Extract the [X, Y] coordinate from the center of the cell holding the provided text.  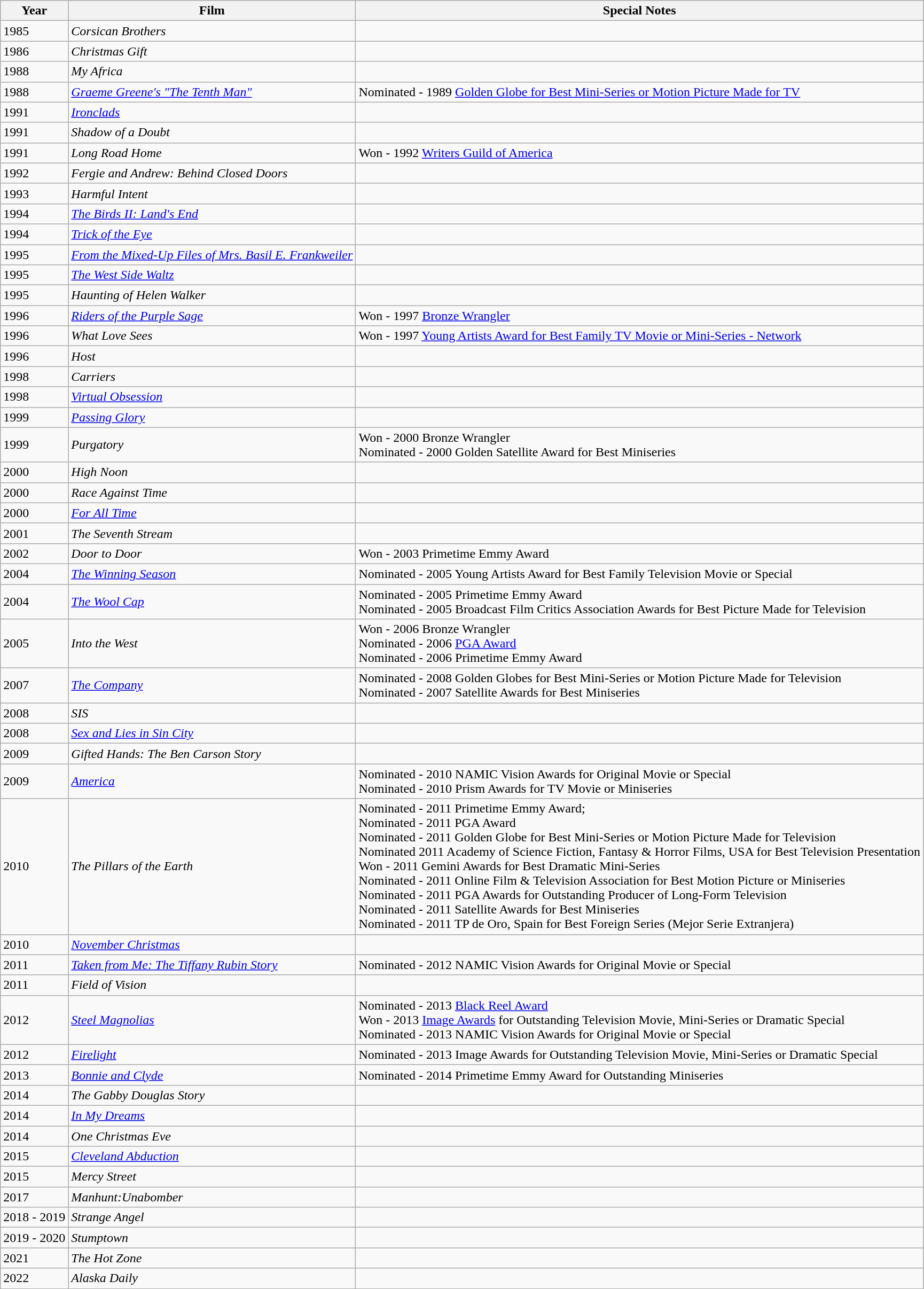
Field of Vision [212, 985]
Alaska Daily [212, 1278]
Special Notes [640, 11]
Nominated - 2008 Golden Globes for Best Mini-Series or Motion Picture Made for Television Nominated - 2007 Satellite Awards for Best Miniseries [640, 686]
2021 [34, 1258]
America [212, 781]
In My Dreams [212, 1115]
2007 [34, 686]
Riders of the Purple Sage [212, 316]
The Winning Season [212, 574]
Mercy Street [212, 1177]
My Africa [212, 72]
The Pillars of the Earth [212, 866]
The Company [212, 686]
Nominated - 2010 NAMIC Vision Awards for Original Movie or Special Nominated - 2010 Prism Awards for TV Movie or Miniseries [640, 781]
2017 [34, 1197]
Carriers [212, 377]
Nominated - 2012 NAMIC Vision Awards for Original Movie or Special [640, 965]
Graeme Greene's "The Tenth Man" [212, 92]
Shadow of a Doubt [212, 132]
The Seventh Stream [212, 533]
What Love Sees [212, 336]
From the Mixed-Up Files of Mrs. Basil E. Frankweiler [212, 255]
For All Time [212, 513]
1986 [34, 51]
Won - 2000 Bronze Wrangler Nominated - 2000 Golden Satellite Award for Best Miniseries [640, 444]
Gifted Hands: The Ben Carson Story [212, 754]
Host [212, 356]
The Wool Cap [212, 601]
Bonnie and Clyde [212, 1075]
Ironclads [212, 112]
Won - 2003 Primetime Emmy Award [640, 553]
The Hot Zone [212, 1258]
Trick of the Eye [212, 234]
2005 [34, 644]
Into the West [212, 644]
Virtual Obsession [212, 397]
Film [212, 11]
The Gabby Douglas Story [212, 1095]
2019 - 2020 [34, 1238]
Firelight [212, 1054]
2018 - 2019 [34, 1217]
Race Against Time [212, 493]
The West Side Waltz [212, 275]
Haunting of Helen Walker [212, 295]
Manhunt:Unabomber [212, 1197]
Corsican Brothers [212, 31]
1985 [34, 31]
SIS [212, 713]
Year [34, 11]
Nominated - 2005 Primetime Emmy Award Nominated - 2005 Broadcast Film Critics Association Awards for Best Picture Made for Television [640, 601]
Christmas Gift [212, 51]
1993 [34, 193]
2022 [34, 1278]
Harmful Intent [212, 193]
Nominated - 1989 Golden Globe for Best Mini-Series or Motion Picture Made for TV [640, 92]
Stumptown [212, 1238]
One Christmas Eve [212, 1136]
Cleveland Abduction [212, 1157]
2013 [34, 1075]
Purgatory [212, 444]
Strange Angel [212, 1217]
Won - 1992 Writers Guild of America [640, 153]
2001 [34, 533]
Taken from Me: The Tiffany Rubin Story [212, 965]
2002 [34, 553]
Long Road Home [212, 153]
1992 [34, 173]
Door to Door [212, 553]
Steel Magnolias [212, 1020]
Won - 1997 Young Artists Award for Best Family TV Movie or Mini-Series - Network [640, 336]
Sex and Lies in Sin City [212, 733]
Fergie and Andrew: Behind Closed Doors [212, 173]
November Christmas [212, 944]
Nominated - 2013 Image Awards for Outstanding Television Movie, Mini-Series or Dramatic Special [640, 1054]
Nominated - 2005 Young Artists Award for Best Family Television Movie or Special [640, 574]
The Birds II: Land's End [212, 214]
Won - 2006 Bronze Wrangler Nominated - 2006 PGA Award Nominated - 2006 Primetime Emmy Award [640, 644]
Passing Glory [212, 417]
High Noon [212, 472]
Nominated - 2014 Primetime Emmy Award for Outstanding Miniseries [640, 1075]
Won - 1997 Bronze Wrangler [640, 316]
